Provide the [x, y] coordinate of the cell's center where the given text is located.  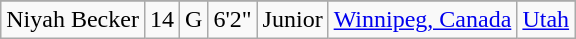
Utah [546, 20]
Niyah Becker [73, 20]
Winnipeg, Canada [422, 20]
14 [162, 20]
6'2" [232, 20]
G [193, 20]
Junior [292, 20]
